For the text-containing cell, return its midpoint in (x, y) coordinate format. 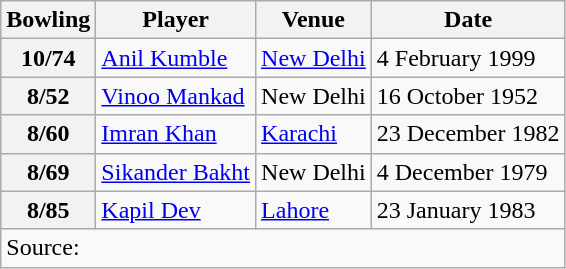
16 October 1952 (468, 96)
8/60 (48, 134)
10/74 (48, 58)
8/69 (48, 172)
23 January 1983 (468, 210)
Vinoo Mankad (176, 96)
4 February 1999 (468, 58)
Karachi (314, 134)
Sikander Bakht (176, 172)
Imran Khan (176, 134)
8/85 (48, 210)
23 December 1982 (468, 134)
Anil Kumble (176, 58)
8/52 (48, 96)
Date (468, 20)
Lahore (314, 210)
Player (176, 20)
Bowling (48, 20)
Kapil Dev (176, 210)
Source: (283, 248)
Venue (314, 20)
4 December 1979 (468, 172)
